From the cell containing the given text, extract its center point as [X, Y] coordinate. 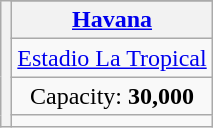
Capacity: 30,000 [112, 96]
Havana [112, 20]
Estadio La Tropical [112, 58]
